Detect which cell encompasses the target text, then output its [x, y] center coordinate. 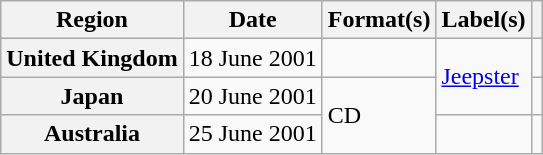
CD [379, 115]
Jeepster [484, 77]
Japan [92, 96]
Australia [92, 134]
Region [92, 20]
United Kingdom [92, 58]
Label(s) [484, 20]
18 June 2001 [252, 58]
Format(s) [379, 20]
25 June 2001 [252, 134]
Date [252, 20]
20 June 2001 [252, 96]
